Extract the [X, Y] coordinate from the center of the cell holding the provided text.  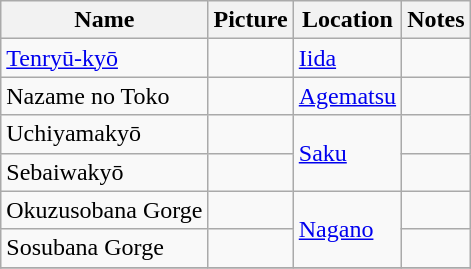
Iida [347, 58]
Notes [436, 20]
Saku [347, 153]
Okuzusobana Gorge [104, 210]
Name [104, 20]
Tenryū-kyō [104, 58]
Sosubana Gorge [104, 248]
Nagano [347, 229]
Location [347, 20]
Uchiyamakyō [104, 134]
Picture [250, 20]
Nazame no Toko [104, 96]
Agematsu [347, 96]
Sebaiwakyō [104, 172]
